Find where the given text appears and provide that cell's center as (X, Y) coordinate. 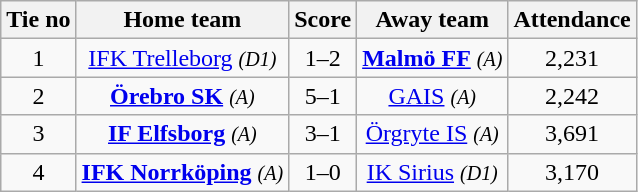
1–0 (323, 172)
IF Elfsborg (A) (182, 134)
2,242 (572, 96)
IFK Trelleborg (D1) (182, 58)
GAIS (A) (432, 96)
Örgryte IS (A) (432, 134)
Tie no (38, 20)
Home team (182, 20)
Away team (432, 20)
2 (38, 96)
Örebro SK (A) (182, 96)
IFK Norrköping (A) (182, 172)
Malmö FF (A) (432, 58)
IK Sirius (D1) (432, 172)
1 (38, 58)
Score (323, 20)
2,231 (572, 58)
4 (38, 172)
3,691 (572, 134)
Attendance (572, 20)
1–2 (323, 58)
3 (38, 134)
3–1 (323, 134)
3,170 (572, 172)
5–1 (323, 96)
